Pinpoint the cell where the given text exists, returning its (x, y) midpoint coordinate. 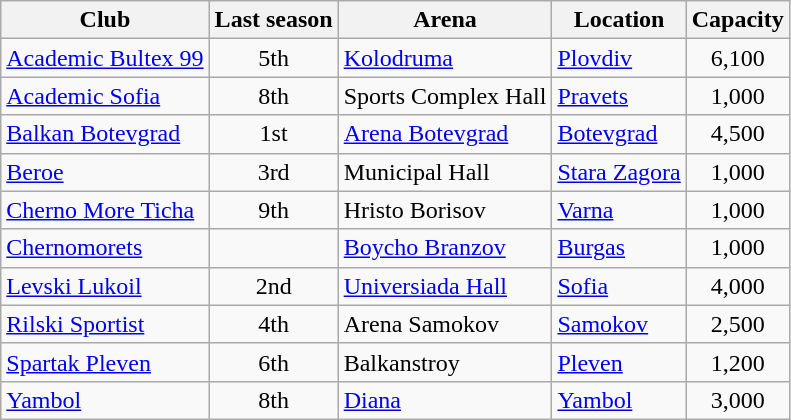
4,000 (738, 286)
Academic Sofia (105, 96)
Sofia (619, 286)
1,200 (738, 362)
Stara Zagora (619, 172)
Spartak Pleven (105, 362)
Plovdiv (619, 58)
Universiada Hall (445, 286)
Beroe (105, 172)
9th (274, 210)
Sports Complex Hall (445, 96)
Kolodruma (445, 58)
Boycho Branzov (445, 248)
Samokov (619, 324)
Municipal Hall (445, 172)
Last season (274, 20)
6,100 (738, 58)
Location (619, 20)
Arena Botevgrad (445, 134)
Capacity (738, 20)
Diana (445, 400)
3,000 (738, 400)
4,500 (738, 134)
2,500 (738, 324)
Chernomorets (105, 248)
Pravets (619, 96)
Burgas (619, 248)
Balkan Botevgrad (105, 134)
Varna (619, 210)
3rd (274, 172)
4th (274, 324)
Rilski Sportist (105, 324)
Botevgrad (619, 134)
2nd (274, 286)
Pleven (619, 362)
Balkanstroy (445, 362)
Arena (445, 20)
Arena Samokov (445, 324)
Club (105, 20)
1st (274, 134)
Levski Lukoil (105, 286)
5th (274, 58)
Academic Bultex 99 (105, 58)
Hristo Borisov (445, 210)
6th (274, 362)
Cherno More Ticha (105, 210)
